For the text-containing cell, return its midpoint in [x, y] coordinate format. 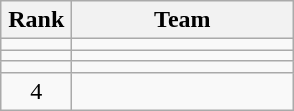
Team [182, 20]
4 [36, 91]
Rank [36, 20]
